Find where the given text appears and provide that cell's center as (X, Y) coordinate. 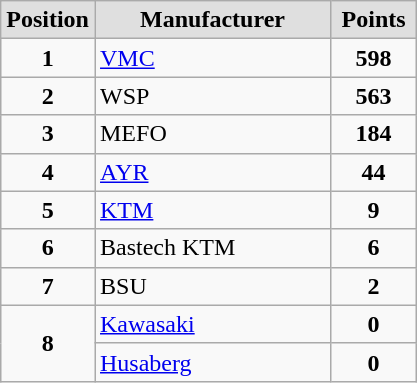
5 (48, 210)
Points (374, 20)
WSP (212, 96)
44 (374, 172)
3 (48, 134)
9 (374, 210)
Manufacturer (212, 20)
Husaberg (212, 362)
8 (48, 343)
598 (374, 58)
VMC (212, 58)
Position (48, 20)
563 (374, 96)
Kawasaki (212, 324)
184 (374, 134)
BSU (212, 286)
1 (48, 58)
4 (48, 172)
AYR (212, 172)
MEFO (212, 134)
7 (48, 286)
Bastech KTM (212, 248)
KTM (212, 210)
